Determine the (X, Y) coordinate at the center of the cell enclosing the given text.  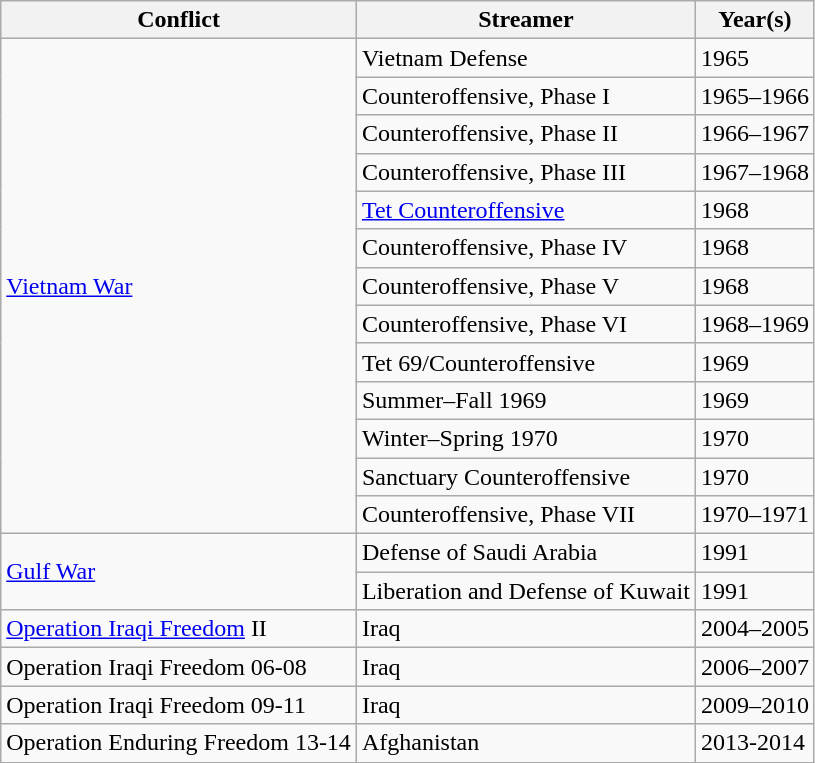
Vietnam Defense (526, 58)
Conflict (179, 20)
1966–1967 (754, 134)
Counteroffensive, Phase II (526, 134)
Streamer (526, 20)
Operation Iraqi Freedom 09-11 (179, 705)
1968–1969 (754, 324)
Operation Iraqi Freedom II (179, 629)
Winter–Spring 1970 (526, 438)
2009–2010 (754, 705)
Counteroffensive, Phase VI (526, 324)
1965–1966 (754, 96)
Sanctuary Counteroffensive (526, 477)
1965 (754, 58)
1967–1968 (754, 172)
Vietnam War (179, 286)
Counteroffensive, Phase VII (526, 515)
Liberation and Defense of Kuwait (526, 591)
Operation Iraqi Freedom 06-08 (179, 667)
2013-2014 (754, 743)
Operation Enduring Freedom 13-14 (179, 743)
Year(s) (754, 20)
Counteroffensive, Phase V (526, 286)
Counteroffensive, Phase III (526, 172)
Defense of Saudi Arabia (526, 553)
Gulf War (179, 572)
Counteroffensive, Phase I (526, 96)
1970–1971 (754, 515)
Counteroffensive, Phase IV (526, 248)
Tet Counteroffensive (526, 210)
2006–2007 (754, 667)
Summer–Fall 1969 (526, 400)
Afghanistan (526, 743)
Tet 69/Counteroffensive (526, 362)
2004–2005 (754, 629)
